For the text-containing cell, return its midpoint in (x, y) coordinate format. 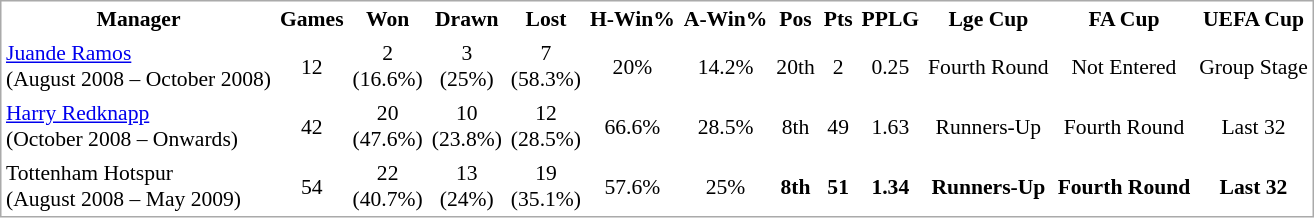
10 (23.8%) (466, 126)
66.6% (633, 126)
Won (388, 19)
PPLG (890, 19)
Pts (838, 19)
3 (25%) (466, 66)
Tottenham Hotspur (August 2008 – May 2009) (139, 186)
12 (312, 66)
A-Win% (726, 19)
42 (312, 126)
20% (633, 66)
Drawn (466, 19)
0.25 (890, 66)
13 (24%) (466, 186)
22 (40.7%) (388, 186)
UEFA Cup (1254, 19)
Lost (546, 19)
2 (838, 66)
54 (312, 186)
Harry Redknapp (October 2008 – Onwards) (139, 126)
Manager (139, 19)
Pos (796, 19)
FA Cup (1124, 19)
H-Win% (633, 19)
1.34 (890, 186)
57.6% (633, 186)
25% (726, 186)
2 (16.6%) (388, 66)
Group Stage (1254, 66)
51 (838, 186)
28.5% (726, 126)
Not Entered (1124, 66)
Juande Ramos (August 2008 – October 2008) (139, 66)
12 (28.5%) (546, 126)
Lge Cup (989, 19)
Games (312, 19)
49 (838, 126)
1.63 (890, 126)
19 (35.1%) (546, 186)
14.2% (726, 66)
20 (47.6%) (388, 126)
20th (796, 66)
7 (58.3%) (546, 66)
